Return (x, y) of the center of cell containing provided text 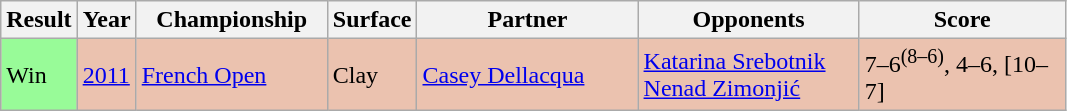
French Open (232, 75)
Opponents (748, 20)
Year (106, 20)
7–6(8–6), 4–6, [10–7] (962, 75)
Katarina Srebotnik Nenad Zimonjić (748, 75)
Championship (232, 20)
Partner (528, 20)
Win (39, 75)
Result (39, 20)
Score (962, 20)
2011 (106, 75)
Clay (372, 75)
Casey Dellacqua (528, 75)
Surface (372, 20)
